Find where the given text appears and provide that cell's center as [x, y] coordinate. 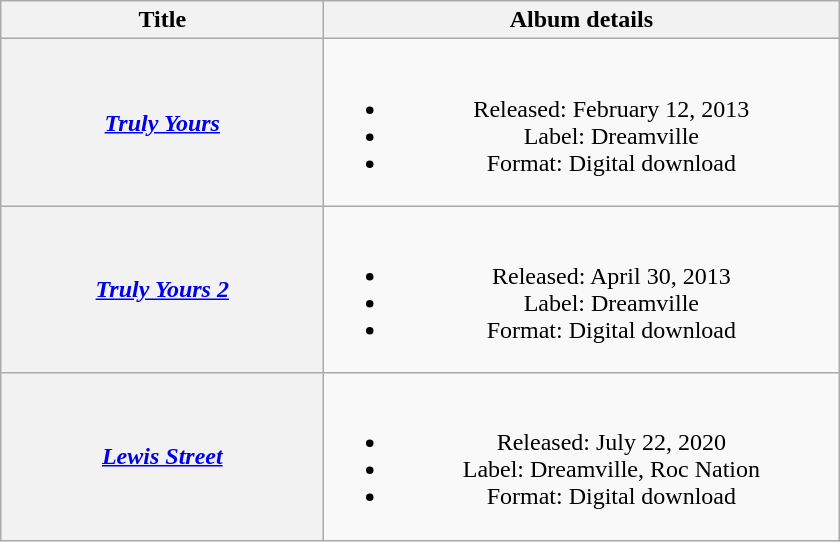
Title [162, 20]
Released: July 22, 2020Label: Dreamville, Roc NationFormat: Digital download [582, 456]
Truly Yours [162, 122]
Album details [582, 20]
Lewis Street [162, 456]
Released: April 30, 2013Label: DreamvilleFormat: Digital download [582, 290]
Truly Yours 2 [162, 290]
Released: February 12, 2013Label: DreamvilleFormat: Digital download [582, 122]
